Provide the [X, Y] coordinate of the cell's center where the given text is located.  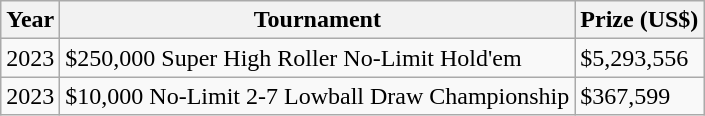
$367,599 [640, 96]
Tournament [318, 20]
$10,000 No-Limit 2-7 Lowball Draw Championship [318, 96]
$250,000 Super High Roller No-Limit Hold'em [318, 58]
Prize (US$) [640, 20]
$5,293,556 [640, 58]
Year [30, 20]
